From the cell containing the given text, extract its center point as [x, y] coordinate. 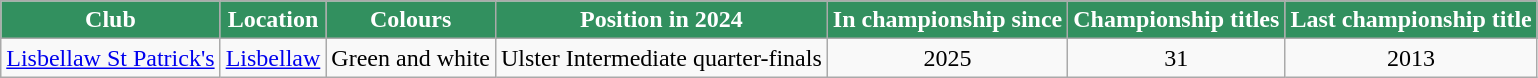
31 [1176, 58]
Ulster Intermediate quarter-finals [661, 58]
Last championship title [1411, 20]
Club [110, 20]
2025 [947, 58]
Lisbellaw St Patrick's [110, 58]
Championship titles [1176, 20]
Colours [411, 20]
In championship since [947, 20]
Position in 2024 [661, 20]
Lisbellaw [273, 58]
2013 [1411, 58]
Green and white [411, 58]
Location [273, 20]
